Identify which cell holds the provided text, then report its (X, Y) central coordinate. 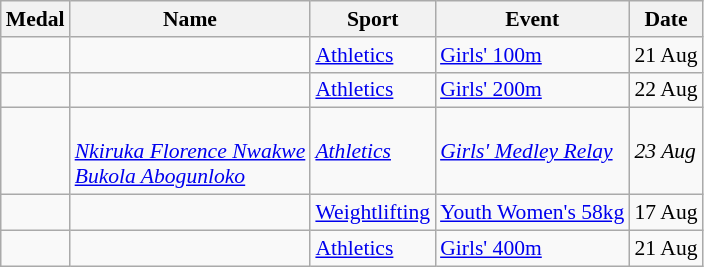
Youth Women's 58kg (532, 213)
Event (532, 19)
Girls' 200m (532, 90)
Girls' 400m (532, 248)
Date (666, 19)
Medal (36, 19)
Sport (372, 19)
Weightlifting (372, 213)
Girls' 100m (532, 55)
23 Aug (666, 152)
Girls' Medley Relay (532, 152)
Nkiruka Florence NwakweBukola Abogunloko (190, 152)
Name (190, 19)
17 Aug (666, 213)
22 Aug (666, 90)
